Locate the cell with the specified text and output its (X, Y) center coordinate. 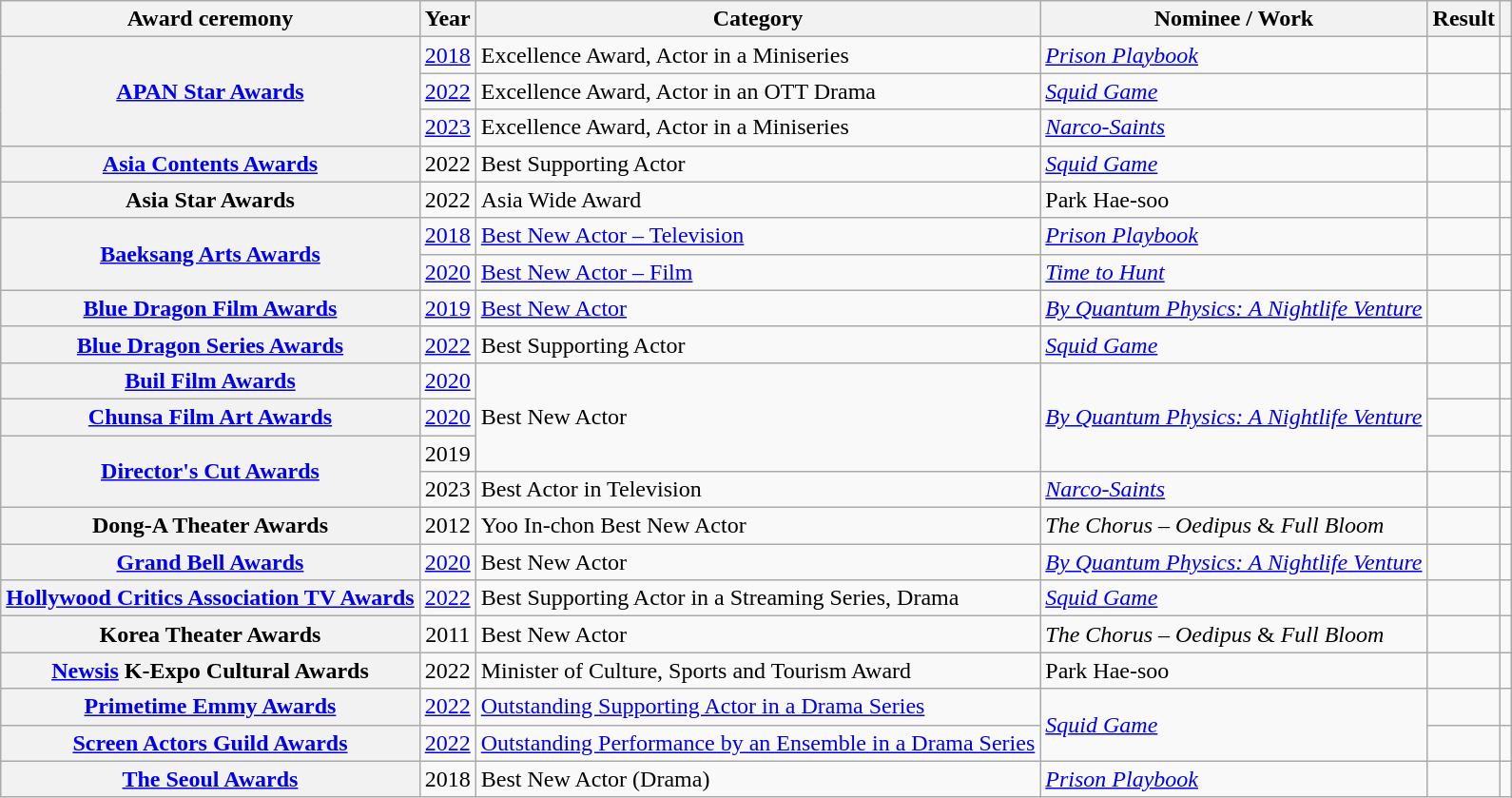
Primetime Emmy Awards (210, 707)
Best New Actor – Television (758, 236)
Minister of Culture, Sports and Tourism Award (758, 671)
Best Supporting Actor in a Streaming Series, Drama (758, 598)
Category (758, 19)
Chunsa Film Art Awards (210, 417)
Asia Contents Awards (210, 164)
Award ceremony (210, 19)
The Seoul Awards (210, 779)
Asia Star Awards (210, 200)
Dong-A Theater Awards (210, 526)
2011 (447, 634)
Excellence Award, Actor in an OTT Drama (758, 91)
Buil Film Awards (210, 380)
Hollywood Critics Association TV Awards (210, 598)
Nominee / Work (1234, 19)
Result (1464, 19)
Asia Wide Award (758, 200)
Best New Actor – Film (758, 272)
Director's Cut Awards (210, 472)
Korea Theater Awards (210, 634)
Grand Bell Awards (210, 562)
Year (447, 19)
APAN Star Awards (210, 91)
Baeksang Arts Awards (210, 254)
Outstanding Performance by an Ensemble in a Drama Series (758, 743)
Time to Hunt (1234, 272)
Best New Actor (Drama) (758, 779)
Yoo In-chon Best New Actor (758, 526)
Blue Dragon Series Awards (210, 344)
Screen Actors Guild Awards (210, 743)
2012 (447, 526)
Newsis K-Expo Cultural Awards (210, 671)
Outstanding Supporting Actor in a Drama Series (758, 707)
Blue Dragon Film Awards (210, 308)
Best Actor in Television (758, 490)
